Detect which cell encompasses the target text, then output its [x, y] center coordinate. 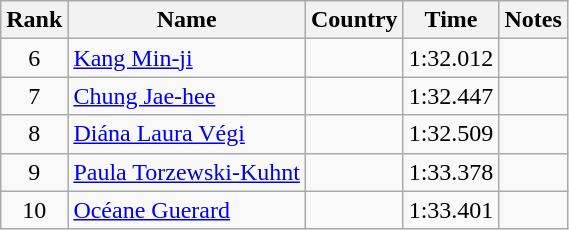
9 [34, 172]
1:32.447 [451, 96]
Time [451, 20]
1:32.012 [451, 58]
1:32.509 [451, 134]
Rank [34, 20]
6 [34, 58]
1:33.378 [451, 172]
1:33.401 [451, 210]
Océane Guerard [187, 210]
8 [34, 134]
Name [187, 20]
10 [34, 210]
Notes [533, 20]
Kang Min-ji [187, 58]
Paula Torzewski-Kuhnt [187, 172]
Country [354, 20]
Diána Laura Végi [187, 134]
7 [34, 96]
Chung Jae-hee [187, 96]
